Search for the cell housing the specified text and yield its [x, y] center coordinate. 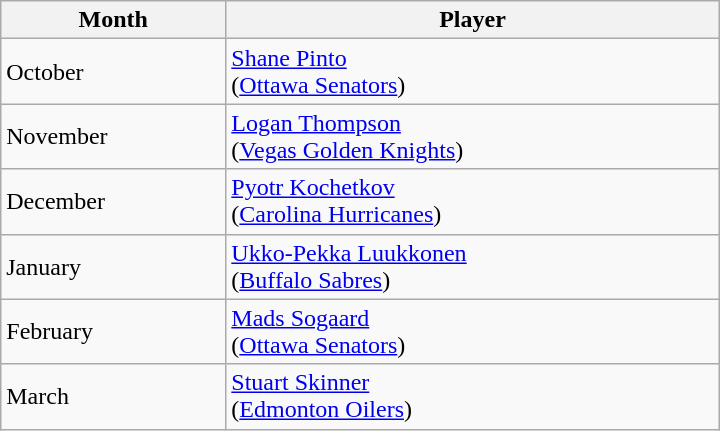
December [114, 202]
January [114, 266]
Player [472, 20]
November [114, 136]
March [114, 396]
Logan Thompson(Vegas Golden Knights) [472, 136]
Stuart Skinner(Edmonton Oilers) [472, 396]
Shane Pinto(Ottawa Senators) [472, 72]
October [114, 72]
Mads Sogaard(Ottawa Senators) [472, 332]
February [114, 332]
Month [114, 20]
Ukko-Pekka Luukkonen(Buffalo Sabres) [472, 266]
Pyotr Kochetkov(Carolina Hurricanes) [472, 202]
